Find where the given text appears and provide that cell's center as [X, Y] coordinate. 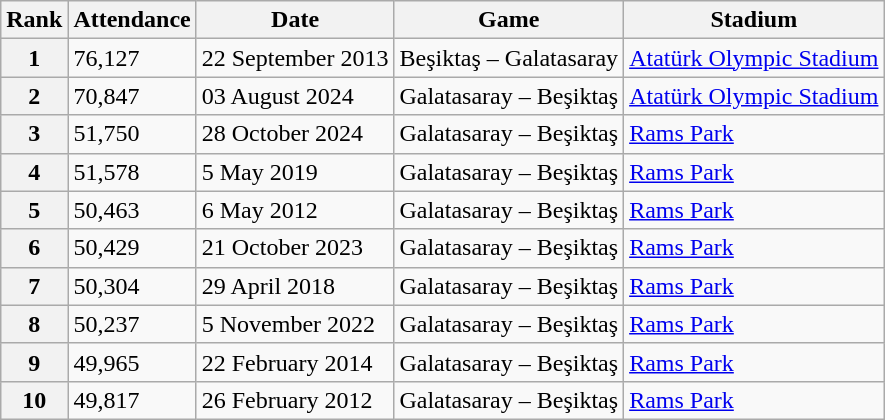
9 [34, 362]
Beşiktaş – Galatasaray [509, 58]
5 May 2019 [295, 172]
Rank [34, 20]
49,817 [132, 400]
Date [295, 20]
7 [34, 286]
6 May 2012 [295, 210]
1 [34, 58]
22 September 2013 [295, 58]
2 [34, 96]
76,127 [132, 58]
51,750 [132, 134]
5 November 2022 [295, 324]
Stadium [754, 20]
3 [34, 134]
26 February 2012 [295, 400]
50,463 [132, 210]
29 April 2018 [295, 286]
22 February 2014 [295, 362]
8 [34, 324]
50,304 [132, 286]
Attendance [132, 20]
5 [34, 210]
51,578 [132, 172]
70,847 [132, 96]
28 October 2024 [295, 134]
49,965 [132, 362]
50,237 [132, 324]
21 October 2023 [295, 248]
4 [34, 172]
50,429 [132, 248]
Game [509, 20]
10 [34, 400]
6 [34, 248]
03 August 2024 [295, 96]
